Determine the [x, y] coordinate at the center of the cell enclosing the given text.  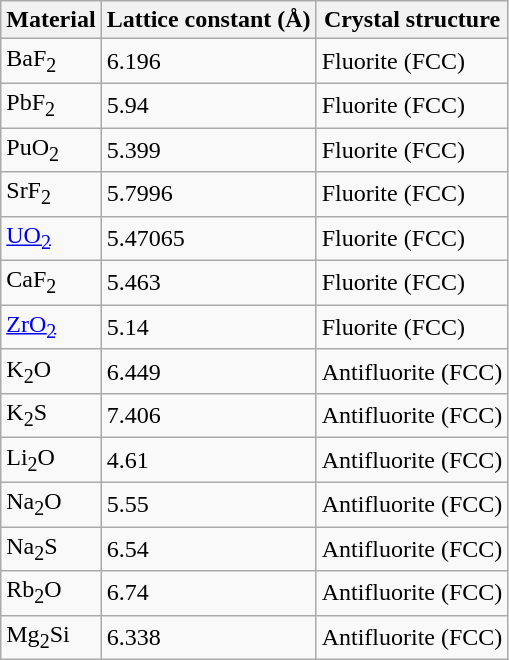
6.196 [208, 61]
7.406 [208, 416]
5.399 [208, 150]
Li2O [51, 460]
PbF2 [51, 105]
5.94 [208, 105]
5.14 [208, 327]
SrF2 [51, 194]
6.54 [208, 549]
6.74 [208, 593]
K2S [51, 416]
6.449 [208, 371]
5.463 [208, 283]
ZrO2 [51, 327]
UO2 [51, 238]
Mg2Si [51, 637]
5.55 [208, 504]
PuO2 [51, 150]
Material [51, 20]
Crystal structure [412, 20]
Na2S [51, 549]
6.338 [208, 637]
4.61 [208, 460]
Rb2O [51, 593]
Lattice constant (Å) [208, 20]
BaF2 [51, 61]
K2O [51, 371]
Na2O [51, 504]
5.7996 [208, 194]
5.47065 [208, 238]
CaF2 [51, 283]
